Return the (x, y) coordinate for the center point of the cell that contains the specified text.  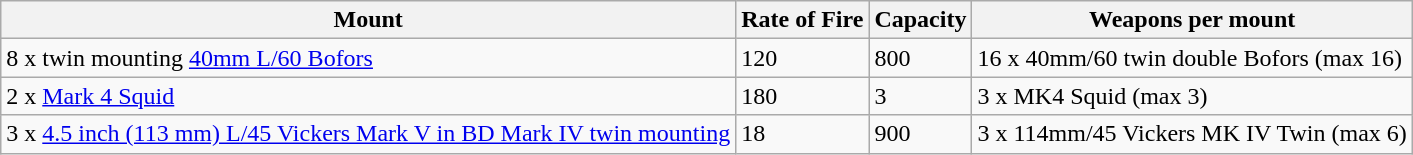
Weapons per mount (1192, 20)
Rate of Fire (802, 20)
18 (802, 134)
3 x 4.5 inch (113 mm) L/45 Vickers Mark V in BD Mark IV twin mounting (368, 134)
3 x 114mm/45 Vickers MK IV Twin (max 6) (1192, 134)
8 x twin mounting 40mm L/60 Bofors (368, 58)
2 x Mark 4 Squid (368, 96)
3 (920, 96)
900 (920, 134)
Capacity (920, 20)
3 x MK4 Squid (max 3) (1192, 96)
16 x 40mm/60 twin double Bofors (max 16) (1192, 58)
180 (802, 96)
800 (920, 58)
Mount (368, 20)
120 (802, 58)
